Identify which cell holds the provided text, then report its [x, y] central coordinate. 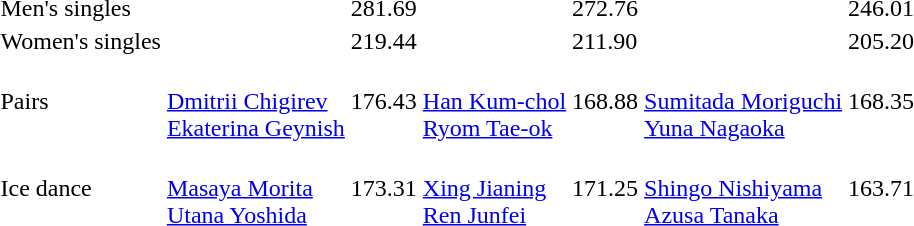
Han Kum-cholRyom Tae-ok [494, 101]
168.88 [606, 101]
176.43 [384, 101]
219.44 [384, 41]
211.90 [606, 41]
Sumitada MoriguchiYuna Nagaoka [744, 101]
Dmitrii ChigirevEkaterina Geynish [256, 101]
